Return the [x, y] coordinate for the center point of the cell that contains the specified text.  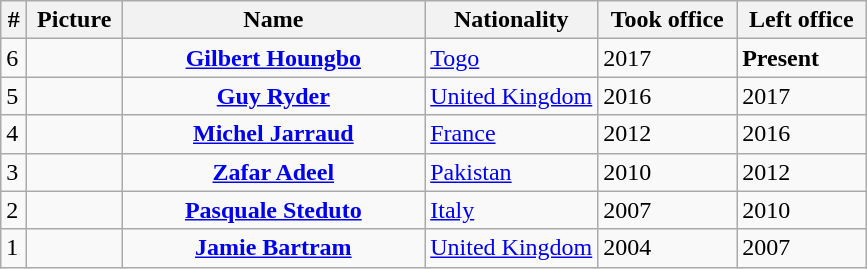
Italy [512, 210]
1 [14, 248]
Took office [668, 20]
Pasquale Steduto [274, 210]
Picture [74, 20]
4 [14, 134]
Jamie Bartram [274, 248]
3 [14, 172]
2 [14, 210]
Guy Ryder [274, 96]
France [512, 134]
5 [14, 96]
Name [274, 20]
Left office [802, 20]
Togo [512, 58]
6 [14, 58]
Pakistan [512, 172]
Nationality [512, 20]
# [14, 20]
Gilbert Houngbo [274, 58]
Michel Jarraud [274, 134]
Present [802, 58]
Zafar Adeel [274, 172]
2004 [668, 248]
